Pinpoint the cell where the given text exists, returning its [X, Y] midpoint coordinate. 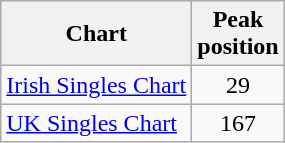
Chart [96, 34]
Irish Singles Chart [96, 85]
167 [238, 123]
UK Singles Chart [96, 123]
Peakposition [238, 34]
29 [238, 85]
